Scan for the cell matching the given text and deliver its [x, y] coordinate at center. 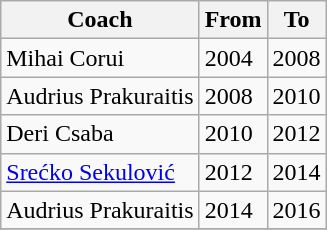
From [233, 20]
2016 [296, 210]
Coach [100, 20]
Deri Csaba [100, 134]
Srećko Sekulović [100, 172]
To [296, 20]
2004 [233, 58]
Mihai Corui [100, 58]
